For the text-containing cell, return its midpoint in [x, y] coordinate format. 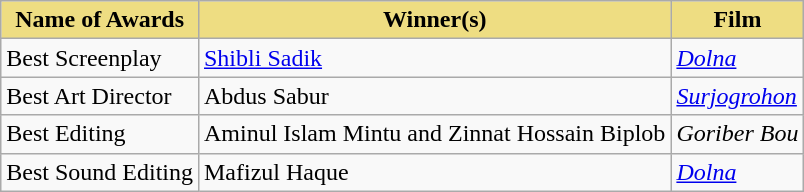
Winner(s) [434, 20]
Abdus Sabur [434, 96]
Film [738, 20]
Shibli Sadik [434, 58]
Mafizul Haque [434, 172]
Name of Awards [100, 20]
Aminul Islam Mintu and Zinnat Hossain Biplob [434, 134]
Best Art Director [100, 96]
Best Sound Editing [100, 172]
Surjogrohon [738, 96]
Best Screenplay [100, 58]
Goriber Bou [738, 134]
Best Editing [100, 134]
